Return the [x, y] coordinate for the center point of the cell that contains the specified text.  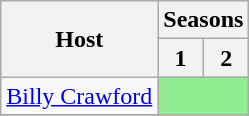
1 [181, 58]
Billy Crawford [80, 96]
2 [226, 58]
Host [80, 39]
Seasons [204, 20]
